Extract the [X, Y] coordinate from the center of the cell holding the provided text.  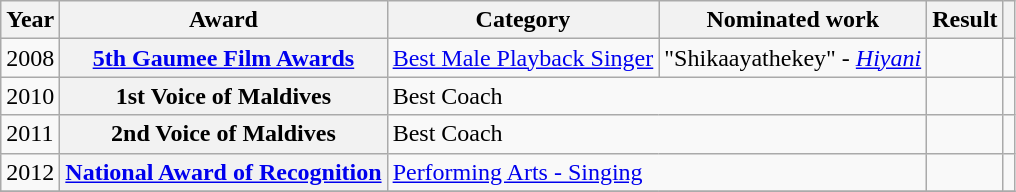
National Award of Recognition [224, 172]
Category [523, 20]
Best Male Playback Singer [523, 58]
2012 [30, 172]
"Shikaayathekey" - Hiyani [793, 58]
1st Voice of Maldives [224, 96]
Award [224, 20]
5th Gaumee Film Awards [224, 58]
Nominated work [793, 20]
2011 [30, 134]
2nd Voice of Maldives [224, 134]
Year [30, 20]
Result [965, 20]
Performing Arts - Singing [657, 172]
2010 [30, 96]
2008 [30, 58]
